Identify which cell holds the provided text, then report its [X, Y] central coordinate. 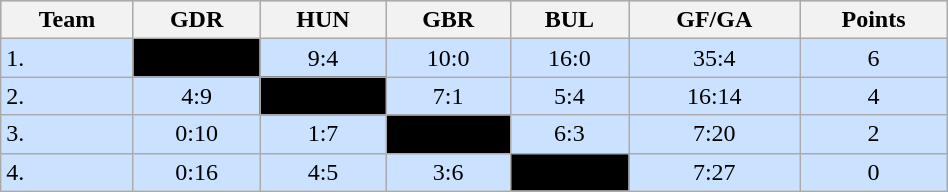
5:4 [570, 96]
1. [68, 58]
4. [68, 172]
BUL [570, 20]
GDR [196, 20]
4:5 [323, 172]
4:9 [196, 96]
16:0 [570, 58]
7:27 [714, 172]
Team [68, 20]
HUN [323, 20]
1:7 [323, 134]
10:0 [448, 58]
3. [68, 134]
4 [874, 96]
9:4 [323, 58]
2 [874, 134]
2. [68, 96]
0:16 [196, 172]
6:3 [570, 134]
3:6 [448, 172]
6 [874, 58]
35:4 [714, 58]
7:1 [448, 96]
7:20 [714, 134]
0 [874, 172]
GF/GA [714, 20]
GBR [448, 20]
Points [874, 20]
0:10 [196, 134]
16:14 [714, 96]
